Provide the (X, Y) coordinate of the cell's center where the given text is located.  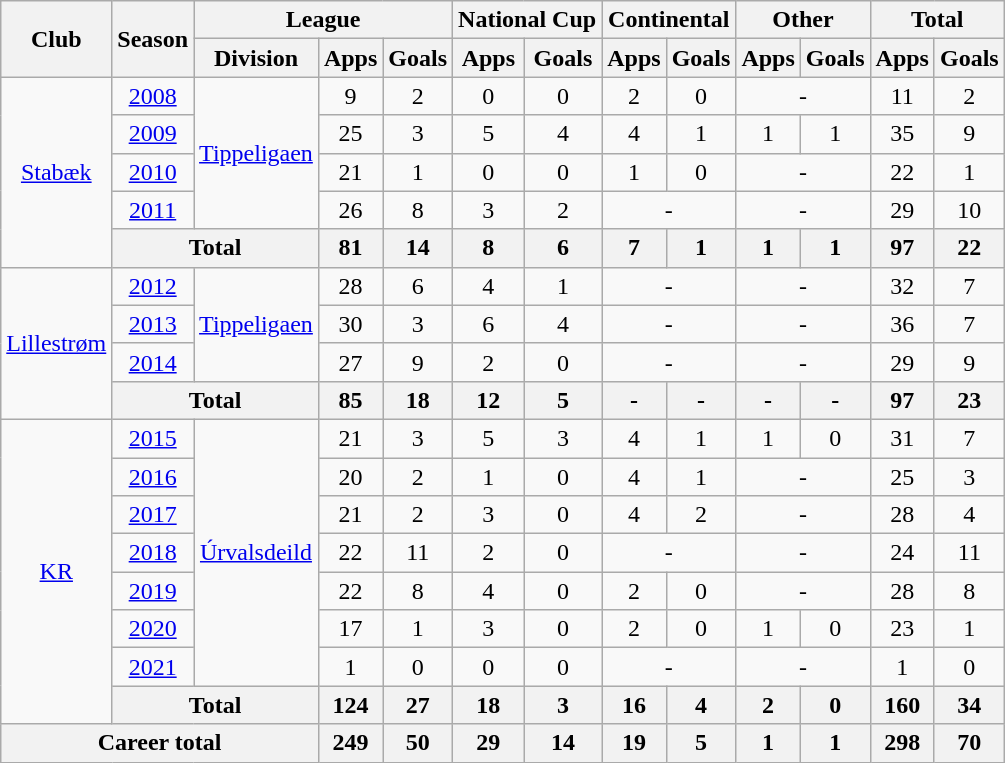
Other (803, 20)
National Cup (528, 20)
2017 (153, 515)
298 (902, 743)
17 (350, 629)
19 (634, 743)
35 (902, 134)
31 (902, 438)
2013 (153, 324)
Career total (160, 743)
2014 (153, 362)
KR (56, 571)
32 (902, 286)
81 (350, 248)
12 (489, 400)
Úrvalsdeild (256, 552)
70 (969, 743)
2016 (153, 477)
2010 (153, 172)
124 (350, 705)
2015 (153, 438)
10 (969, 210)
Club (56, 39)
2020 (153, 629)
2011 (153, 210)
Division (256, 58)
2021 (153, 667)
Lillestrøm (56, 343)
2008 (153, 96)
160 (902, 705)
30 (350, 324)
36 (902, 324)
85 (350, 400)
2009 (153, 134)
24 (902, 553)
2019 (153, 591)
2018 (153, 553)
34 (969, 705)
2012 (153, 286)
Season (153, 39)
Stabæk (56, 172)
League (324, 20)
20 (350, 477)
26 (350, 210)
50 (418, 743)
Continental (669, 20)
249 (350, 743)
16 (634, 705)
